Capture the cell that displays the provided text and extract its [x, y] central coordinate. 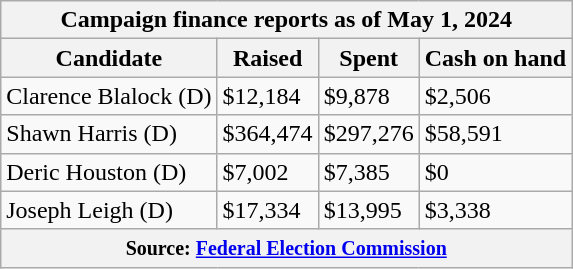
$3,338 [495, 210]
Raised [268, 58]
Cash on hand [495, 58]
$13,995 [368, 210]
Deric Houston (D) [109, 172]
$17,334 [268, 210]
Clarence Blalock (D) [109, 96]
Source: Federal Election Commission [286, 248]
$2,506 [495, 96]
Joseph Leigh (D) [109, 210]
$297,276 [368, 134]
$12,184 [268, 96]
Spent [368, 58]
$9,878 [368, 96]
$364,474 [268, 134]
$58,591 [495, 134]
Shawn Harris (D) [109, 134]
Candidate [109, 58]
$7,002 [268, 172]
$7,385 [368, 172]
$0 [495, 172]
Campaign finance reports as of May 1, 2024 [286, 20]
